Detect which cell encompasses the target text, then output its [x, y] center coordinate. 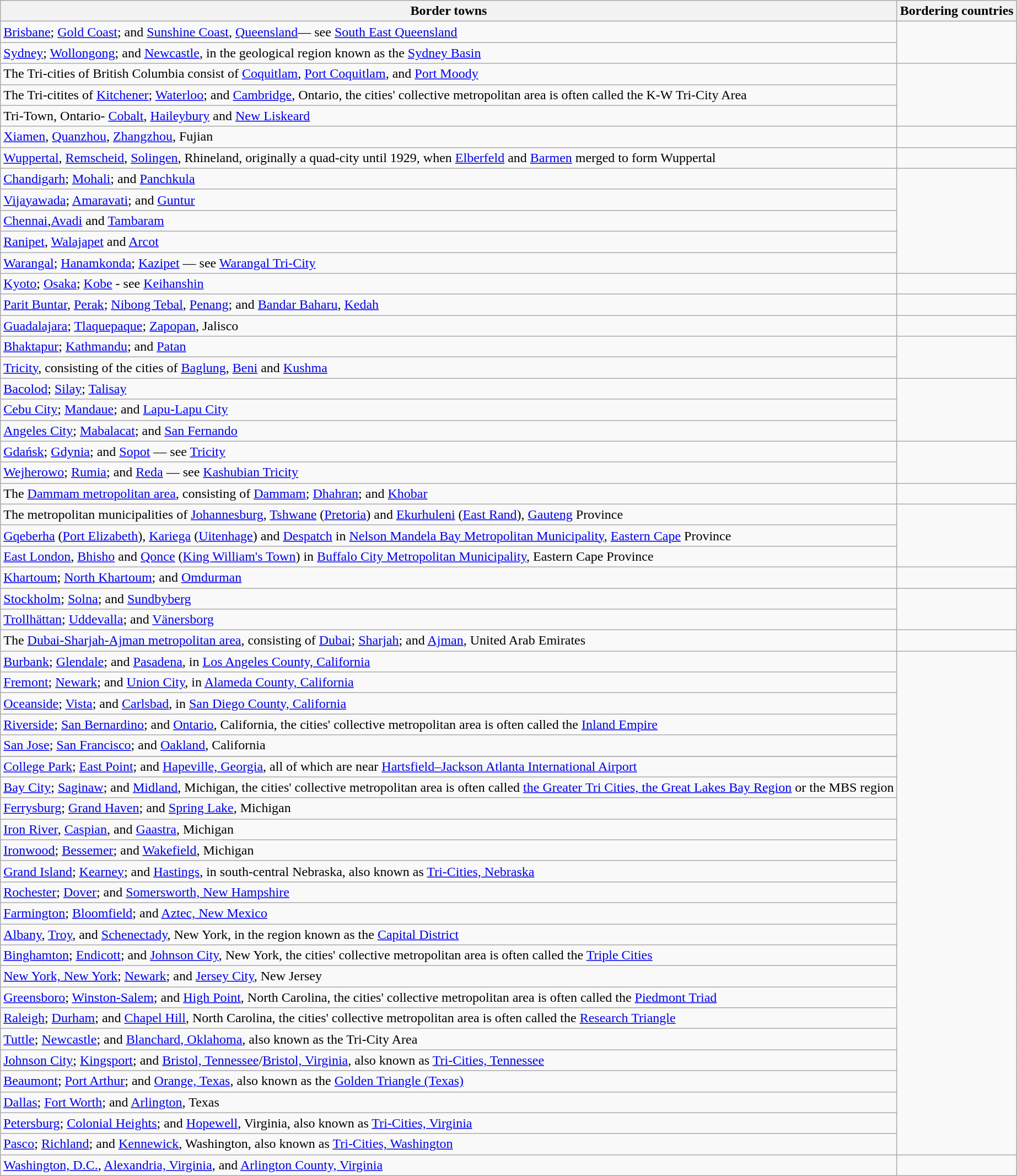
Xiamen, Quanzhou, Zhangzhou, Fujian [449, 137]
College Park; East Point; and Hapeville, Georgia, all of which are near Hartsfield–Jackson Atlanta International Airport [449, 766]
Ranipet, Walajapet and Arcot [449, 241]
Chennai,Avadi and Tambaram [449, 221]
Khartoum; North Khartoum; and Omdurman [449, 577]
Ferrysburg; Grand Haven; and Spring Lake, Michigan [449, 808]
The Dammam metropolitan area, consisting of Dammam; Dhahran; and Khobar [449, 493]
Angeles City; Mabalacat; and San Fernando [449, 431]
Washington, D.C., Alexandria, Virginia, and Arlington County, Virginia [449, 1165]
Grand Island; Kearney; and Hastings, in south-central Nebraska, also known as Tri-Cities, Nebraska [449, 871]
The Dubai-Sharjah-Ajman metropolitan area, consisting of Dubai; Sharjah; and Ajman, United Arab Emirates [449, 641]
Warangal; Hanamkonda; Kazipet — see Warangal Tri-City [449, 263]
Tuttle; Newcastle; and Blanchard, Oklahoma, also known as the Tri-City Area [449, 1039]
San Jose; San Francisco; and Oakland, California [449, 745]
The Tri-cities of British Columbia consist of Coquitlam, Port Coquitlam, and Port Moody [449, 74]
Albany, Troy, and Schenectady, New York, in the region known as the Capital District [449, 935]
Riverside; San Bernardino; and Ontario, California, the cities' collective metropolitan area is often called the Inland Empire [449, 724]
Johnson City; Kingsport; and Bristol, Tennessee/Bristol, Virginia, also known as Tri-Cities, Tennessee [449, 1060]
Guadalajara; Tlaquepaque; Zapopan, Jalisco [449, 326]
Brisbane; Gold Coast; and Sunshine Coast, Queensland— see South East Queensland [449, 32]
New York, New York; Newark; and Jersey City, New Jersey [449, 976]
Petersburg; Colonial Heights; and Hopewell, Virginia, also known as Tri-Cities, Virginia [449, 1123]
Chandigarh; Mohali; and Panchkula [449, 179]
Border towns [449, 11]
Dallas; Fort Worth; and Arlington, Texas [449, 1102]
Gqeberha (Port Elizabeth), Kariega (Uitenhage) and Despatch in Nelson Mandela Bay Metropolitan Municipality, Eastern Cape Province [449, 535]
Bacolod; Silay; Talisay [449, 389]
Bordering countries [957, 11]
Iron River, Caspian, and Gaastra, Michigan [449, 829]
Binghamton; Endicott; and Johnson City, New York, the cities' collective metropolitan area is often called the Triple Cities [449, 955]
Raleigh; Durham; and Chapel Hill, North Carolina, the cities' collective metropolitan area is often called the Research Triangle [449, 1018]
Stockholm; Solna; and Sundbyberg [449, 598]
Farmington; Bloomfield; and Aztec, New Mexico [449, 913]
Vijayawada; Amaravati; and Guntur [449, 200]
Pasco; Richland; and Kennewick, Washington, also known as Tri-Cities, Washington [449, 1144]
Trollhättan; Uddevalla; and Vänersborg [449, 620]
Greensboro; Winston-Salem; and High Point, North Carolina, the cities' collective metropolitan area is often called the Piedmont Triad [449, 997]
Tricity, consisting of the cities of Baglung, Beni and Kushma [449, 368]
Bhaktapur; Kathmandu; and Patan [449, 347]
Cebu City; Mandaue; and Lapu-Lapu City [449, 410]
Gdańsk; Gdynia; and Sopot — see Tricity [449, 452]
Oceanside; Vista; and Carlsbad, in San Diego County, California [449, 704]
East London, Bhisho and Qonce (King William's Town) in Buffalo City Metropolitan Municipality, Eastern Cape Province [449, 556]
Ironwood; Bessemer; and Wakefield, Michigan [449, 850]
Burbank; Glendale; and Pasadena, in Los Angeles County, California [449, 662]
The Tri-citites of Kitchener; Waterloo; and Cambridge, Ontario, the cities' collective metropolitan area is often called the K-W Tri-City Area [449, 95]
Beaumont; Port Arthur; and Orange, Texas, also known as the Golden Triangle (Texas) [449, 1081]
Kyoto; Osaka; Kobe - see Keihanshin [449, 284]
Parit Buntar, Perak; Nibong Tebal, Penang; and Bandar Baharu, Kedah [449, 305]
Wejherowo; Rumia; and Reda — see Kashubian Tricity [449, 472]
Wuppertal, Remscheid, Solingen, Rhineland, originally a quad-city until 1929, when Elberfeld and Barmen merged to form Wuppertal [449, 158]
Fremont; Newark; and Union City, in Alameda County, California [449, 683]
Tri-Town, Ontario- Cobalt, Haileybury and New Liskeard [449, 116]
Sydney; Wollongong; and Newcastle, in the geological region known as the Sydney Basin [449, 53]
The metropolitan municipalities of Johannesburg, Tshwane (Pretoria) and Ekurhuleni (East Rand), Gauteng Province [449, 514]
Rochester; Dover; and Somersworth, New Hampshire [449, 892]
